Extract the (x, y) coordinate from the center of the cell holding the provided text.  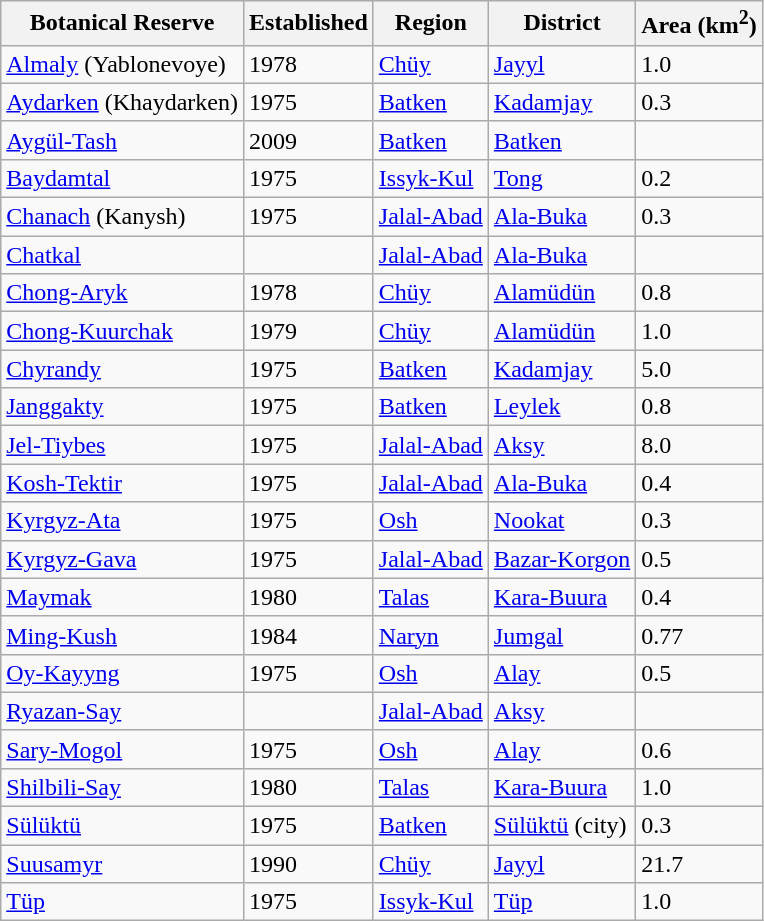
Leylek (562, 407)
Ryazan-Say (122, 711)
Established (309, 24)
Maymak (122, 597)
Sülüktü (city) (562, 826)
Jumgal (562, 635)
Naryn (430, 635)
Ming-Kush (122, 635)
Shilbili-Say (122, 787)
0.77 (700, 635)
Kyrgyz-Gava (122, 559)
Oy-Kayyng (122, 673)
Janggakty (122, 407)
Baydamtal (122, 178)
21.7 (700, 864)
Chyrandy (122, 369)
Suusamyr (122, 864)
Region (430, 24)
Nookat (562, 521)
8.0 (700, 445)
1979 (309, 331)
Chanach (Kanysh) (122, 217)
Bazar-Korgon (562, 559)
Aygül-Tash (122, 140)
1990 (309, 864)
Kyrgyz-Ata (122, 521)
0.2 (700, 178)
District (562, 24)
0.6 (700, 749)
Almaly (Yablonevoye) (122, 64)
Chong-Kuurchak (122, 331)
Sary-Mogol (122, 749)
Area (km2) (700, 24)
Chatkal (122, 255)
Chong-Aryk (122, 293)
Botanical Reserve (122, 24)
Jel-Tiybes (122, 445)
5.0 (700, 369)
1984 (309, 635)
Tong (562, 178)
Sülüktü (122, 826)
Kosh-Tektir (122, 483)
2009 (309, 140)
Aydarken (Khaydarken) (122, 102)
